Find where the given text appears and provide that cell's center as [x, y] coordinate. 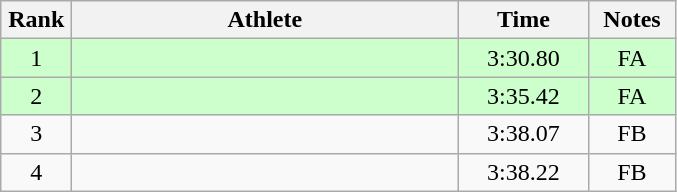
3:38.07 [524, 134]
Rank [36, 20]
1 [36, 58]
3 [36, 134]
2 [36, 96]
Notes [632, 20]
3:38.22 [524, 172]
3:30.80 [524, 58]
3:35.42 [524, 96]
Athlete [265, 20]
4 [36, 172]
Time [524, 20]
